Search for the cell housing the specified text and yield its (x, y) center coordinate. 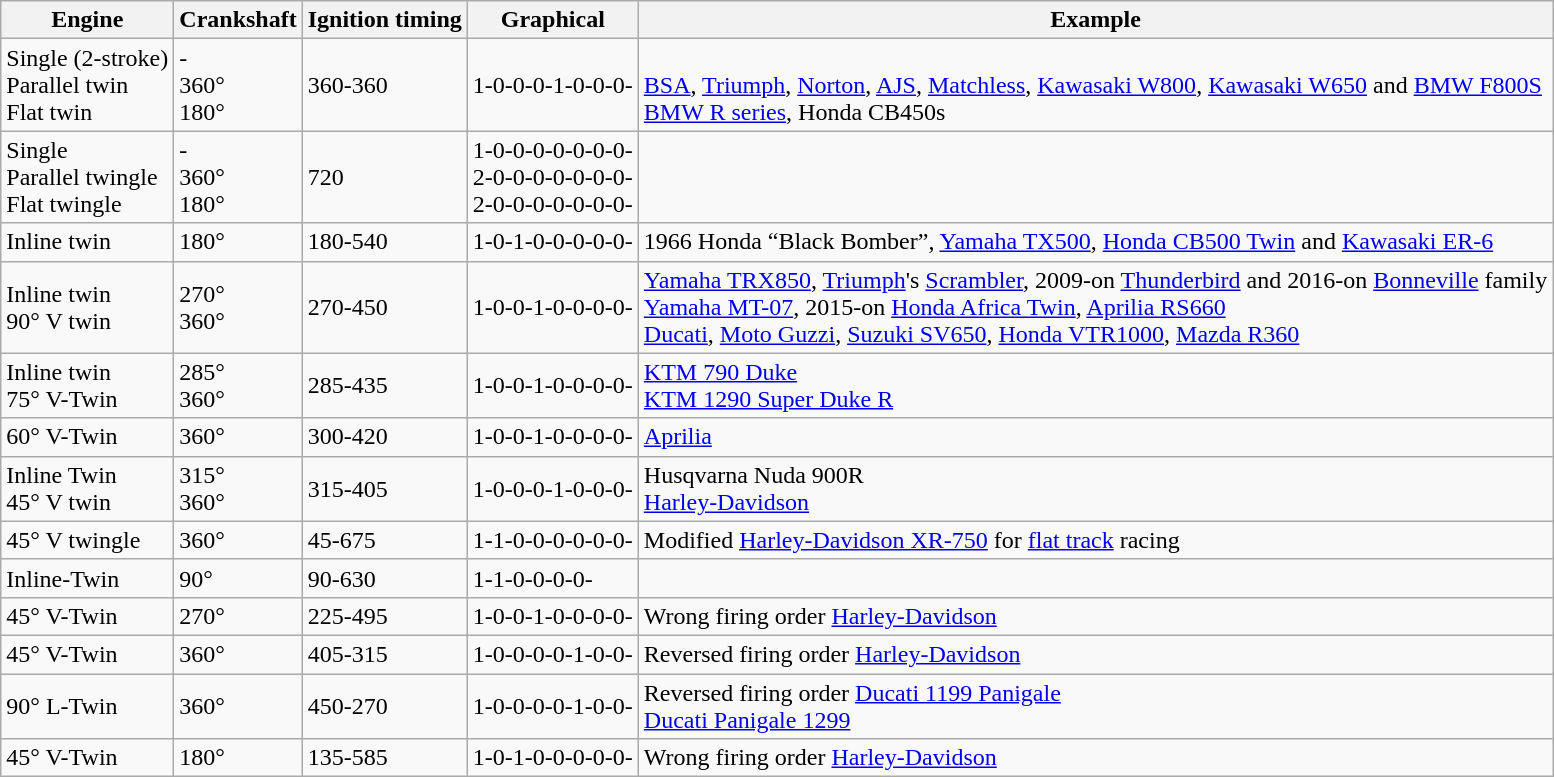
45-675 (384, 540)
285°360° (238, 386)
Inline-Twin (88, 578)
KTM 790 DukeKTM 1290 Super Duke R (1095, 386)
60° V-Twin (88, 437)
450-270 (384, 706)
270-450 (384, 307)
1-0-0-0-0-0-0-0-2-0-0-0-0-0-0-0-2-0-0-0-0-0-0-0- (552, 177)
405-315 (384, 654)
315-405 (384, 488)
Inline twin (88, 242)
1-1-0-0-0-0- (552, 578)
Ignition timing (384, 20)
Aprilia (1095, 437)
1-1-0-0-0-0-0-0- (552, 540)
Inline Twin 45° V twin (88, 488)
135-585 (384, 758)
Single (2-stroke)Parallel twinFlat twin (88, 85)
Reversed firing order Harley-Davidson (1095, 654)
90° (238, 578)
Reversed firing order Ducati 1199 Panigale Ducati Panigale 1299 (1095, 706)
BSA, Triumph, Norton, AJS, Matchless, Kawasaki W800, Kawasaki W650 and BMW F800SBMW R series, Honda CB450s (1095, 85)
Inline twin75° V-Twin (88, 386)
45° V twingle (88, 540)
270° (238, 616)
1966 Honda “Black Bomber”, Yamaha TX500, Honda CB500 Twin and Kawasaki ER-6 (1095, 242)
Modified Harley-Davidson XR-750 for flat track racing (1095, 540)
Engine (88, 20)
315° 360° (238, 488)
Husqvarna Nuda 900R Harley-Davidson (1095, 488)
Crankshaft (238, 20)
180-540 (384, 242)
SingleParallel twingleFlat twingle (88, 177)
300-420 (384, 437)
270°360° (238, 307)
Graphical (552, 20)
90-630 (384, 578)
Example (1095, 20)
225-495 (384, 616)
90° L-Twin (88, 706)
360-360 (384, 85)
720 (384, 177)
285-435 (384, 386)
Inline twin90° V twin (88, 307)
